Search for the cell housing the specified text and yield its (x, y) center coordinate. 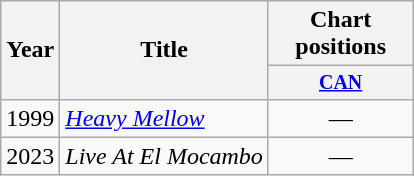
CAN (340, 82)
Year (30, 50)
2023 (30, 156)
Chart positions (340, 34)
1999 (30, 118)
Heavy Mellow (164, 118)
Title (164, 50)
Live At El Mocambo (164, 156)
